Find where the given text appears and provide that cell's center as (X, Y) coordinate. 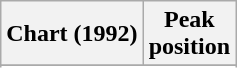
Chart (1992) (72, 34)
Peakposition (189, 34)
